Return (X, Y) of the center of cell containing provided text 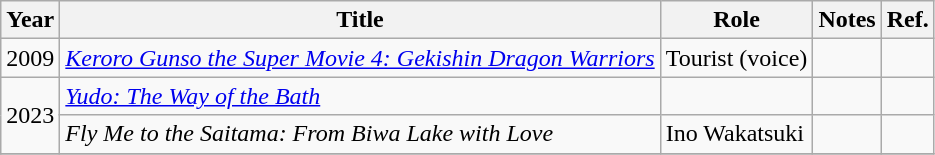
Title (360, 20)
2009 (30, 58)
Fly Me to the Saitama: From Biwa Lake with Love (360, 134)
Tourist (voice) (736, 58)
Yudo: The Way of the Bath (360, 96)
Ref. (908, 20)
Year (30, 20)
Role (736, 20)
2023 (30, 115)
Keroro Gunso the Super Movie 4: Gekishin Dragon Warriors (360, 58)
Notes (847, 20)
Ino Wakatsuki (736, 134)
